Extract the [X, Y] coordinate from the center of the cell holding the provided text.  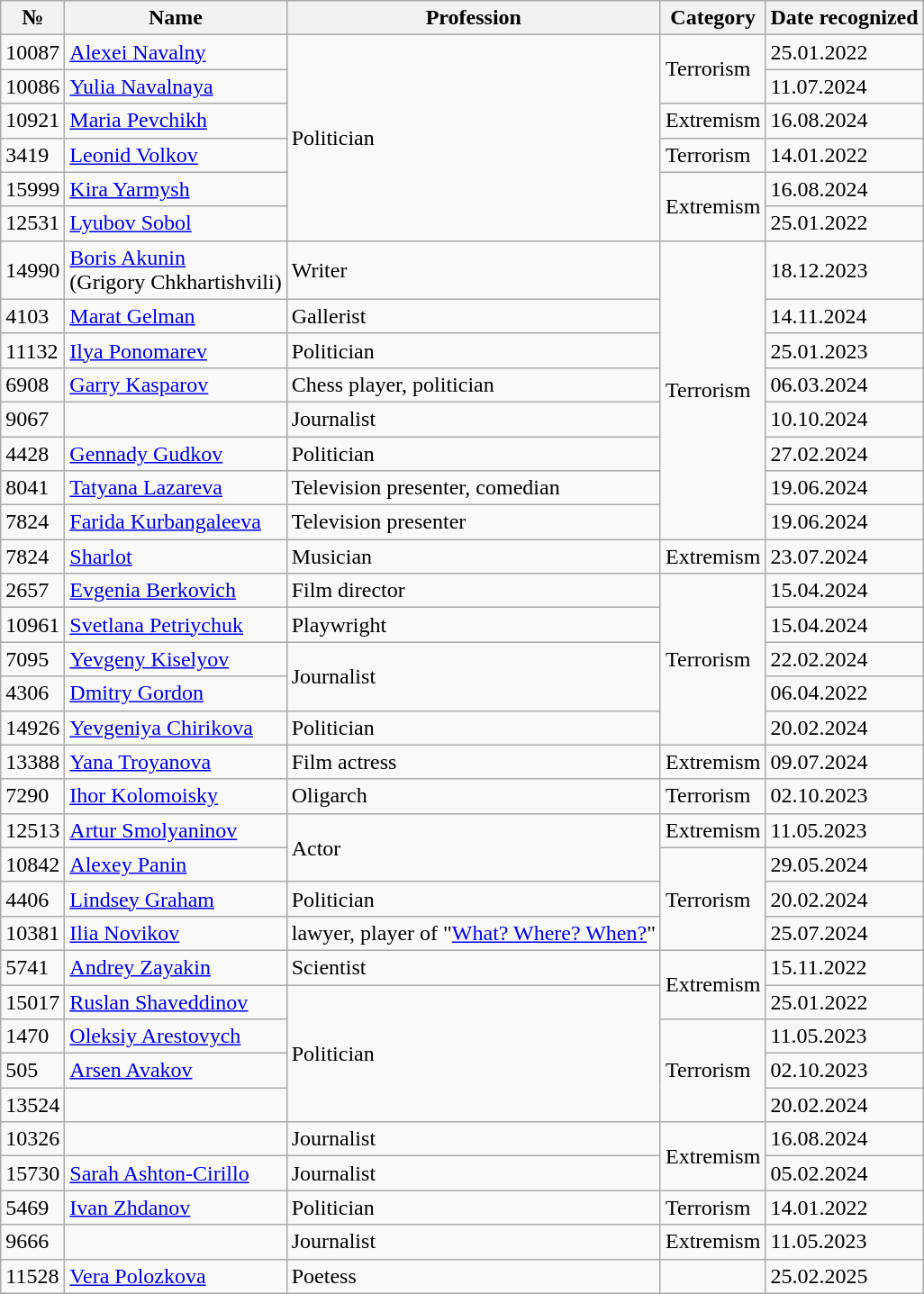
Yevgeny Kiselyov [176, 659]
Ihor Kolomoisky [176, 796]
4428 [32, 453]
Playwright [474, 625]
Oligarch [474, 796]
Date recognized [845, 18]
7290 [32, 796]
Arsen Avakov [176, 1071]
13388 [32, 762]
Farida Kurbangaleeva [176, 522]
15730 [32, 1173]
lawyer, player of "What? Where? When?" [474, 933]
Film actress [474, 762]
Ruslan Shaveddinov [176, 1002]
Writer [474, 270]
25.01.2023 [845, 350]
Musician [474, 557]
10381 [32, 933]
10842 [32, 864]
Television presenter [474, 522]
15017 [32, 1002]
Garry Kasparov [176, 385]
06.03.2024 [845, 385]
4103 [32, 316]
Marat Gelman [176, 316]
Vera Polozkova [176, 1276]
Oleksiy Arestovych [176, 1036]
Leonid Volkov [176, 155]
10086 [32, 86]
12513 [32, 830]
Actor [474, 847]
29.05.2024 [845, 864]
22.02.2024 [845, 659]
Yana Troyanova [176, 762]
05.02.2024 [845, 1173]
Svetlana Petriychuk [176, 625]
Dmitry Gordon [176, 693]
Ilia Novikov [176, 933]
Chess player, politician [474, 385]
Ilya Ponomarev [176, 350]
14926 [32, 728]
13524 [32, 1105]
12531 [32, 223]
5469 [32, 1208]
Boris Akunin(Grigory Chkhartishvili) [176, 270]
15999 [32, 189]
4306 [32, 693]
10.10.2024 [845, 419]
1470 [32, 1036]
8041 [32, 488]
27.02.2024 [845, 453]
2657 [32, 591]
11.07.2024 [845, 86]
Scientist [474, 967]
Category [712, 18]
14.11.2024 [845, 316]
Sharlot [176, 557]
505 [32, 1071]
25.02.2025 [845, 1276]
Ivan Zhdanov [176, 1208]
5741 [32, 967]
10921 [32, 121]
09.07.2024 [845, 762]
15.11.2022 [845, 967]
3419 [32, 155]
Tatyana Lazareva [176, 488]
7095 [32, 659]
Poetess [474, 1276]
10087 [32, 52]
06.04.2022 [845, 693]
9666 [32, 1242]
Andrey Zayakin [176, 967]
Gennady Gudkov [176, 453]
23.07.2024 [845, 557]
Gallerist [474, 316]
10326 [32, 1139]
Alexei Navalny [176, 52]
18.12.2023 [845, 270]
Yevgeniya Chirikova [176, 728]
Lyubov Sobol [176, 223]
4406 [32, 899]
Evgenia Berkovich [176, 591]
Kira Yarmysh [176, 189]
Alexey Panin [176, 864]
Film director [474, 591]
Artur Smolyaninov [176, 830]
Name [176, 18]
Lindsey Graham [176, 899]
Television presenter, comedian [474, 488]
Yulia Navalnaya [176, 86]
9067 [32, 419]
6908 [32, 385]
Maria Pevchikh [176, 121]
11132 [32, 350]
11528 [32, 1276]
14990 [32, 270]
№ [32, 18]
25.07.2024 [845, 933]
Sarah Ashton-Cirillo [176, 1173]
10961 [32, 625]
Profession [474, 18]
